Output the (x, y) coordinate of the center of the cell containing the given text.  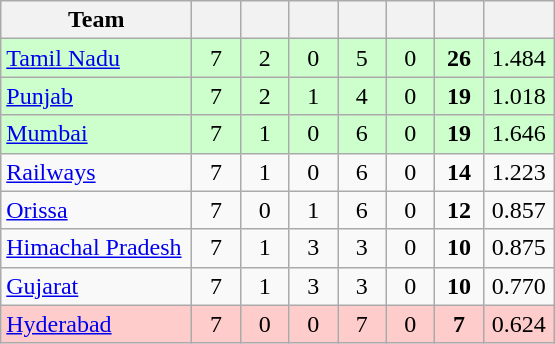
Hyderabad (96, 324)
1.646 (518, 134)
1.223 (518, 172)
Railways (96, 172)
14 (460, 172)
Orissa (96, 210)
Himachal Pradesh (96, 248)
0.875 (518, 248)
Punjab (96, 96)
12 (460, 210)
Team (96, 20)
Gujarat (96, 286)
4 (362, 96)
26 (460, 58)
5 (362, 58)
0.770 (518, 286)
1.018 (518, 96)
Tamil Nadu (96, 58)
0.857 (518, 210)
1.484 (518, 58)
0.624 (518, 324)
Mumbai (96, 134)
